Locate the cell with the specified text and output its [X, Y] center coordinate. 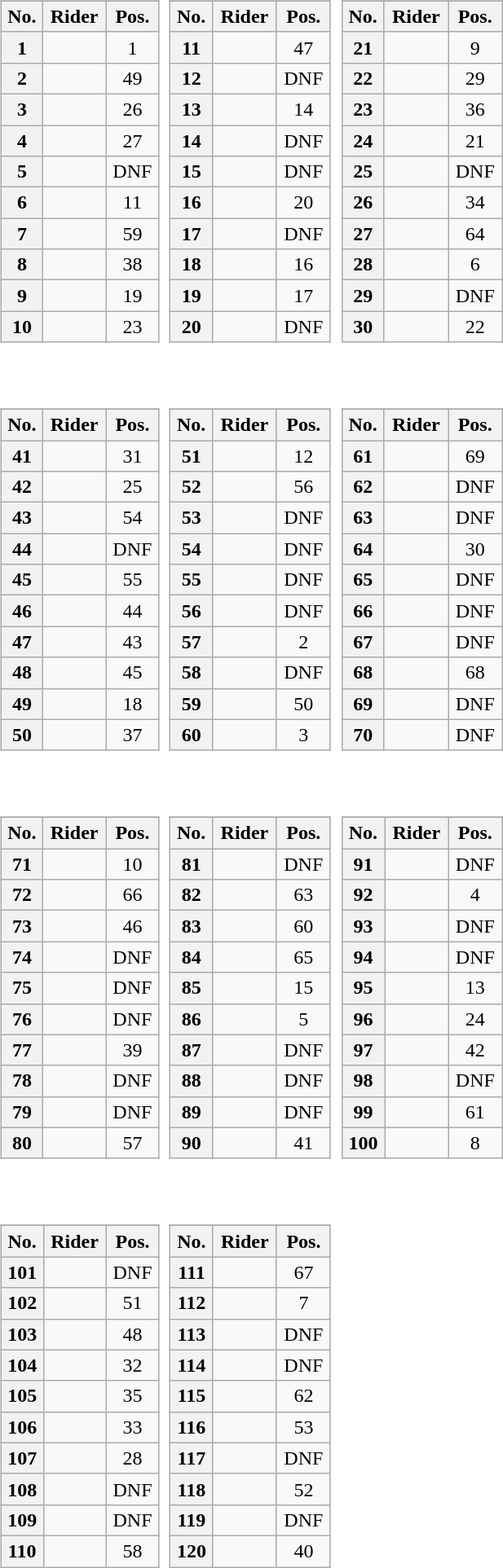
98 [364, 1081]
82 [192, 895]
109 [22, 1520]
70 [363, 735]
104 [22, 1365]
112 [192, 1303]
39 [132, 1050]
71 [21, 864]
106 [22, 1427]
116 [192, 1427]
94 [364, 957]
No. Rider Pos. 81 DNF 82 63 83 60 84 65 85 15 86 5 87 DNF 88 DNF 89 DNF 90 41 [253, 977]
34 [475, 203]
99 [364, 1112]
108 [22, 1489]
85 [192, 988]
90 [192, 1143]
77 [21, 1050]
113 [192, 1334]
114 [192, 1365]
95 [364, 988]
74 [21, 957]
91 [364, 864]
36 [475, 109]
86 [192, 1019]
107 [22, 1458]
101 [22, 1272]
88 [192, 1081]
76 [21, 1019]
111 [192, 1272]
92 [364, 895]
120 [192, 1551]
102 [22, 1303]
87 [192, 1050]
75 [21, 988]
80 [21, 1143]
105 [22, 1396]
No. Rider Pos. 51 12 52 56 53 DNF 54 DNF 55 DNF 56 DNF 57 2 58 DNF 59 50 60 3 [253, 569]
100 [364, 1143]
73 [21, 926]
110 [22, 1551]
40 [303, 1551]
31 [132, 455]
89 [192, 1112]
117 [192, 1458]
32 [132, 1365]
83 [192, 926]
115 [192, 1396]
97 [364, 1050]
103 [22, 1334]
37 [132, 735]
96 [364, 1019]
79 [21, 1112]
38 [132, 265]
93 [364, 926]
81 [192, 864]
72 [21, 895]
78 [21, 1081]
35 [132, 1396]
33 [132, 1427]
119 [192, 1520]
84 [192, 957]
118 [192, 1489]
